Provide the (X, Y) coordinate of the cell's center where the given text is located.  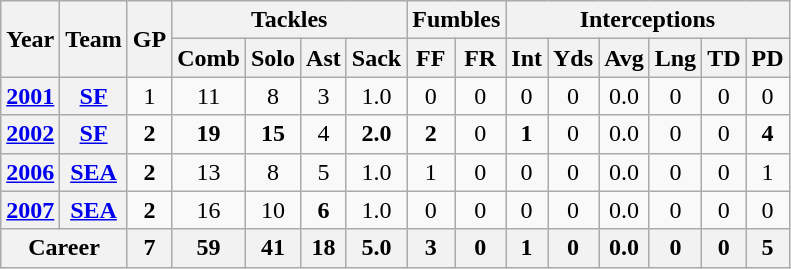
5.0 (376, 248)
FR (480, 58)
18 (324, 248)
Tackles (290, 20)
2007 (30, 210)
2002 (30, 134)
7 (149, 248)
Lng (675, 58)
59 (209, 248)
Int (527, 58)
Interceptions (648, 20)
FF (431, 58)
Career (64, 248)
16 (209, 210)
TD (724, 58)
Fumbles (456, 20)
Solo (272, 58)
Sack (376, 58)
13 (209, 172)
Yds (574, 58)
Avg (624, 58)
11 (209, 96)
2.0 (376, 134)
GP (149, 39)
Year (30, 39)
15 (272, 134)
Comb (209, 58)
Team (94, 39)
2001 (30, 96)
10 (272, 210)
6 (324, 210)
41 (272, 248)
19 (209, 134)
2006 (30, 172)
Ast (324, 58)
PD (768, 58)
